Capture the cell that displays the provided text and extract its [X, Y] central coordinate. 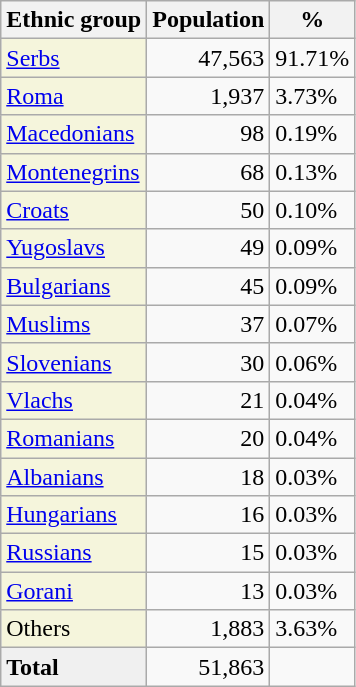
51,863 [208, 667]
20 [208, 438]
0.19% [312, 134]
98 [208, 134]
37 [208, 324]
1,937 [208, 96]
16 [208, 515]
13 [208, 591]
Population [208, 20]
49 [208, 248]
% [312, 20]
Yugoslavs [74, 248]
Roma [74, 96]
15 [208, 553]
Albanians [74, 477]
Slovenians [74, 362]
30 [208, 362]
Vlachs [74, 400]
Others [74, 629]
Ethnic group [74, 20]
Montenegrins [74, 172]
0.07% [312, 324]
3.63% [312, 629]
Serbs [74, 58]
Muslims [74, 324]
0.06% [312, 362]
Russians [74, 553]
0.13% [312, 172]
68 [208, 172]
Hungarians [74, 515]
18 [208, 477]
Romanians [74, 438]
Croats [74, 210]
45 [208, 286]
Total [74, 667]
1,883 [208, 629]
Macedonians [74, 134]
Gorani [74, 591]
50 [208, 210]
21 [208, 400]
3.73% [312, 96]
47,563 [208, 58]
91.71% [312, 58]
Bulgarians [74, 286]
0.10% [312, 210]
